Identify which cell holds the provided text, then report its (x, y) central coordinate. 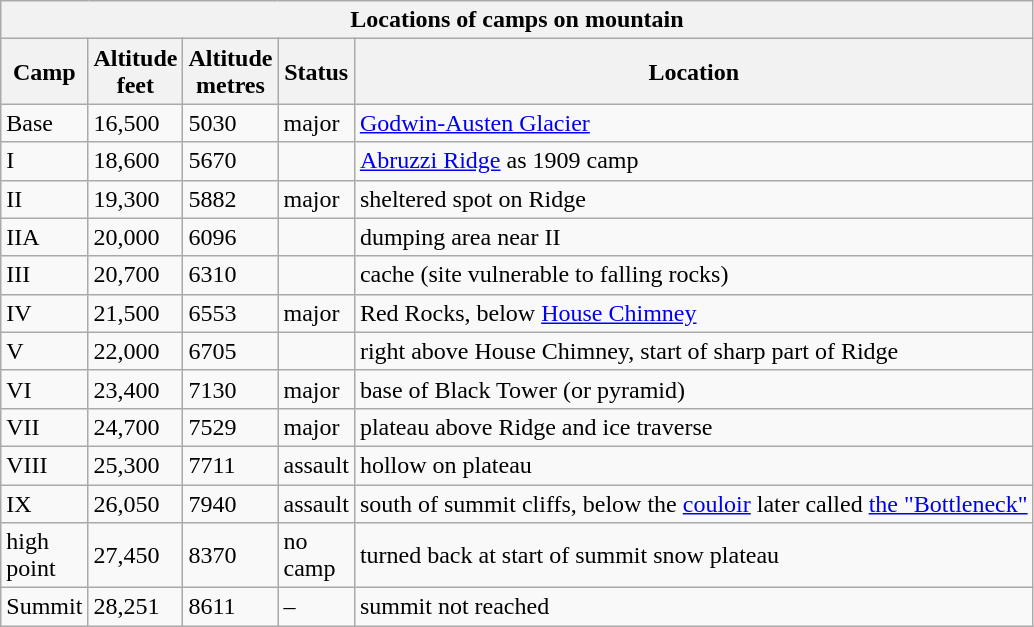
7529 (230, 427)
hollow on plateau (694, 465)
IX (44, 503)
Camp (44, 72)
27,450 (136, 556)
16,500 (136, 123)
VII (44, 427)
Abruzzi Ridge as 1909 camp (694, 161)
20,000 (136, 237)
7940 (230, 503)
right above House Chimney, start of sharp part of Ridge (694, 351)
6096 (230, 237)
Godwin-Austen Glacier (694, 123)
Base (44, 123)
VIII (44, 465)
8370 (230, 556)
7711 (230, 465)
IV (44, 313)
6310 (230, 275)
Altitudemetres (230, 72)
8611 (230, 607)
turned back at start of summit snow plateau (694, 556)
I (44, 161)
cache (site vulnerable to falling rocks) (694, 275)
summit not reached (694, 607)
20,700 (136, 275)
nocamp (316, 556)
18,600 (136, 161)
23,400 (136, 389)
26,050 (136, 503)
5030 (230, 123)
VI (44, 389)
21,500 (136, 313)
plateau above Ridge and ice traverse (694, 427)
Summit (44, 607)
base of Black Tower (or pyramid) (694, 389)
III (44, 275)
6705 (230, 351)
Red Rocks, below House Chimney (694, 313)
V (44, 351)
Locations of camps on mountain (517, 20)
28,251 (136, 607)
II (44, 199)
5882 (230, 199)
25,300 (136, 465)
24,700 (136, 427)
6553 (230, 313)
sheltered spot on Ridge (694, 199)
– (316, 607)
5670 (230, 161)
22,000 (136, 351)
19,300 (136, 199)
south of summit cliffs, below the couloir later called the "Bottleneck" (694, 503)
Altitudefeet (136, 72)
Location (694, 72)
dumping area near II (694, 237)
highpoint (44, 556)
IIA (44, 237)
Status (316, 72)
7130 (230, 389)
